Output the (X, Y) coordinate of the center of the cell containing the given text.  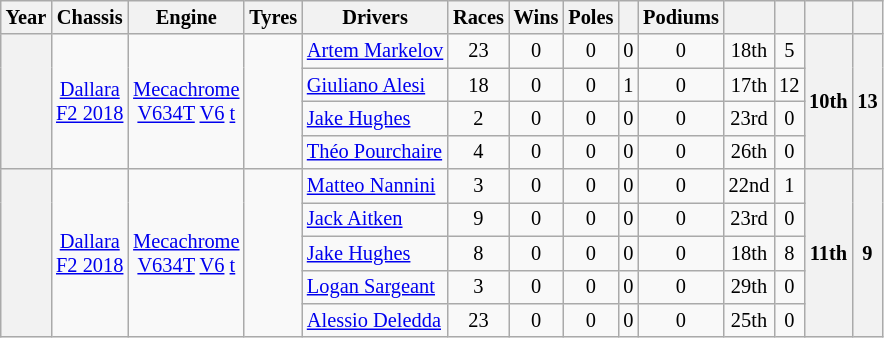
26th (749, 152)
12 (789, 85)
18 (478, 85)
29th (749, 287)
Drivers (375, 17)
Chassis (90, 17)
22nd (749, 186)
2 (478, 118)
17th (749, 85)
11th (828, 253)
Poles (590, 17)
4 (478, 152)
Jack Aitken (375, 219)
Year (26, 17)
5 (789, 51)
Théo Pourchaire (375, 152)
13 (867, 102)
Races (478, 17)
Artem Markelov (375, 51)
Matteo Nannini (375, 186)
Wins (536, 17)
Giuliano Alesi (375, 85)
25th (749, 320)
Engine (186, 17)
Alessio Deledda (375, 320)
10th (828, 102)
Tyres (273, 17)
Podiums (681, 17)
Logan Sargeant (375, 287)
